From the cell containing the given text, extract its center point as (x, y) coordinate. 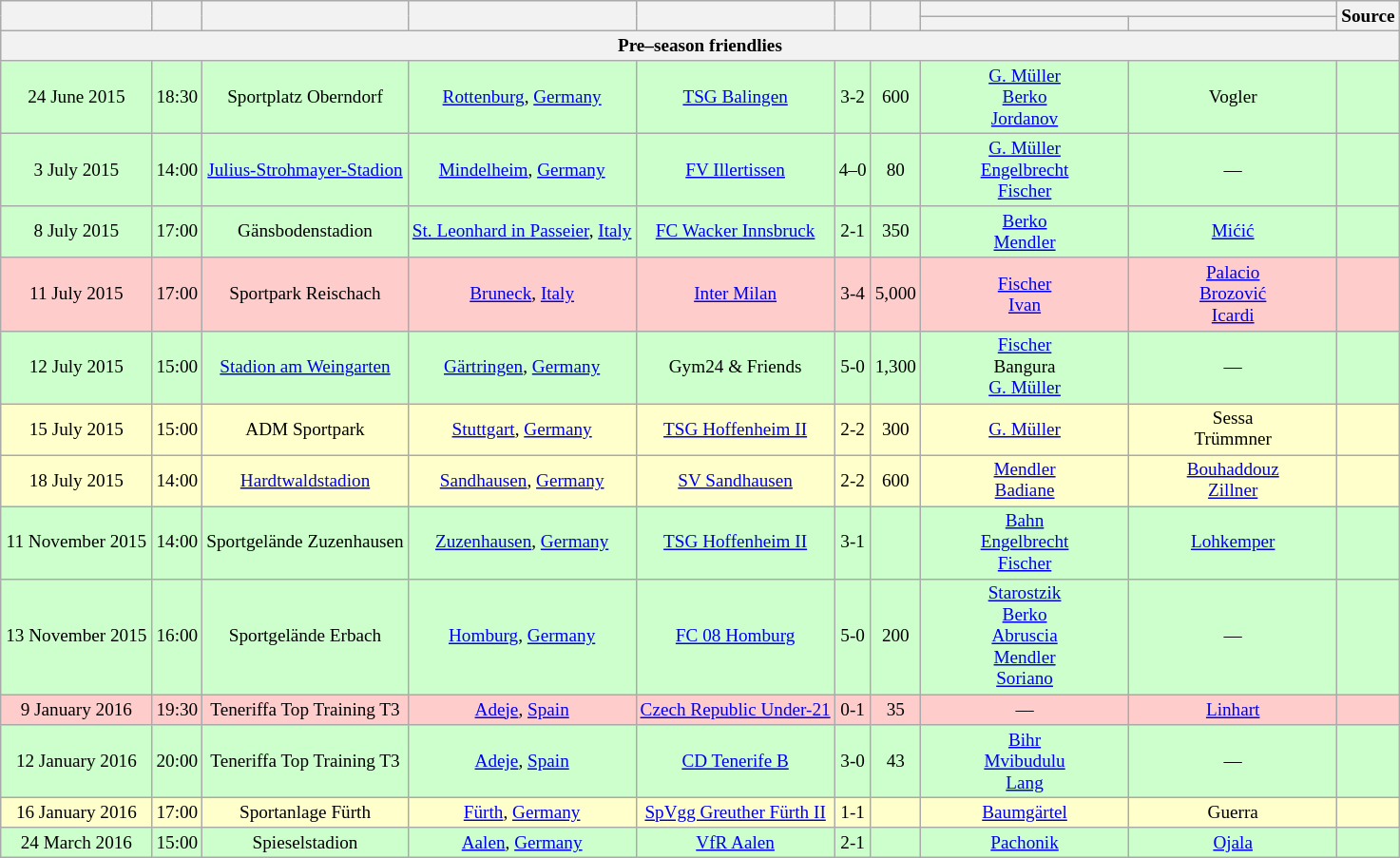
Stuttgart, Germany (522, 429)
SV Sandhausen (736, 481)
11 November 2015 (76, 543)
Berko Mendler (1025, 232)
Bruneck, Italy (522, 295)
Sportgelände Zuzenhausen (305, 543)
24 March 2016 (76, 843)
Mićić (1234, 232)
Sandhausen, Germany (522, 481)
CD Tenerife B (736, 762)
FC 08 Homburg (736, 637)
Czech Republic Under-21 (736, 710)
0-1 (853, 710)
16 January 2016 (76, 812)
20:00 (177, 762)
3-4 (853, 295)
Mendler Badiane (1025, 481)
Sportgelände Erbach (305, 637)
13 November 2015 (76, 637)
3-0 (853, 762)
15 July 2015 (76, 429)
9 January 2016 (76, 710)
Pachonik (1025, 843)
Vogler (1234, 97)
Bihr Mvibudulu Lang (1025, 762)
Zuzenhausen, Germany (522, 543)
ADM Sportpark (305, 429)
Sessa Trümmner (1234, 429)
8 July 2015 (76, 232)
3-1 (853, 543)
18 July 2015 (76, 481)
Gym24 & Friends (736, 367)
5,000 (895, 295)
Guerra (1234, 812)
St. Leonhard in Passeier, Italy (522, 232)
Bouhaddouz Zillner (1234, 481)
Palacio Brozović Icardi (1234, 295)
3 July 2015 (76, 169)
Fischer Ivan (1025, 295)
4–0 (853, 169)
Sportpark Reischach (305, 295)
Pre–season friendlies (700, 46)
SpVgg Greuther Fürth II (736, 812)
Starostzik Berko Abruscia Mendler Soriano (1025, 637)
Source (1369, 16)
VfR Aalen (736, 843)
16:00 (177, 637)
Hardtwaldstadion (305, 481)
Bahn Engelbrecht Fischer (1025, 543)
Linhart (1234, 710)
1-1 (853, 812)
Fürth, Germany (522, 812)
12 January 2016 (76, 762)
Gärtringen, Germany (522, 367)
1,300 (895, 367)
Stadion am Weingarten (305, 367)
350 (895, 232)
Fischer Bangura G. Müller (1025, 367)
G. Müller (1025, 429)
3-2 (853, 97)
Inter Milan (736, 295)
12 July 2015 (76, 367)
Aalen, Germany (522, 843)
300 (895, 429)
Ojala (1234, 843)
Rottenburg, Germany (522, 97)
G. Müller Engelbrecht Fischer (1025, 169)
43 (895, 762)
G. Müller Berko Jordanov (1025, 97)
Spieselstadion (305, 843)
Homburg, Germany (522, 637)
Mindelheim, Germany (522, 169)
18:30 (177, 97)
TSG Balingen (736, 97)
24 June 2015 (76, 97)
FC Wacker Innsbruck (736, 232)
200 (895, 637)
35 (895, 710)
Lohkemper (1234, 543)
Gänsbodenstadion (305, 232)
Sportplatz Oberndorf (305, 97)
Baumgärtel (1025, 812)
11 July 2015 (76, 295)
FV Illertissen (736, 169)
Julius-Strohmayer-Stadion (305, 169)
Sportanlage Fürth (305, 812)
80 (895, 169)
19:30 (177, 710)
